Return [x, y] of the center of cell containing provided text 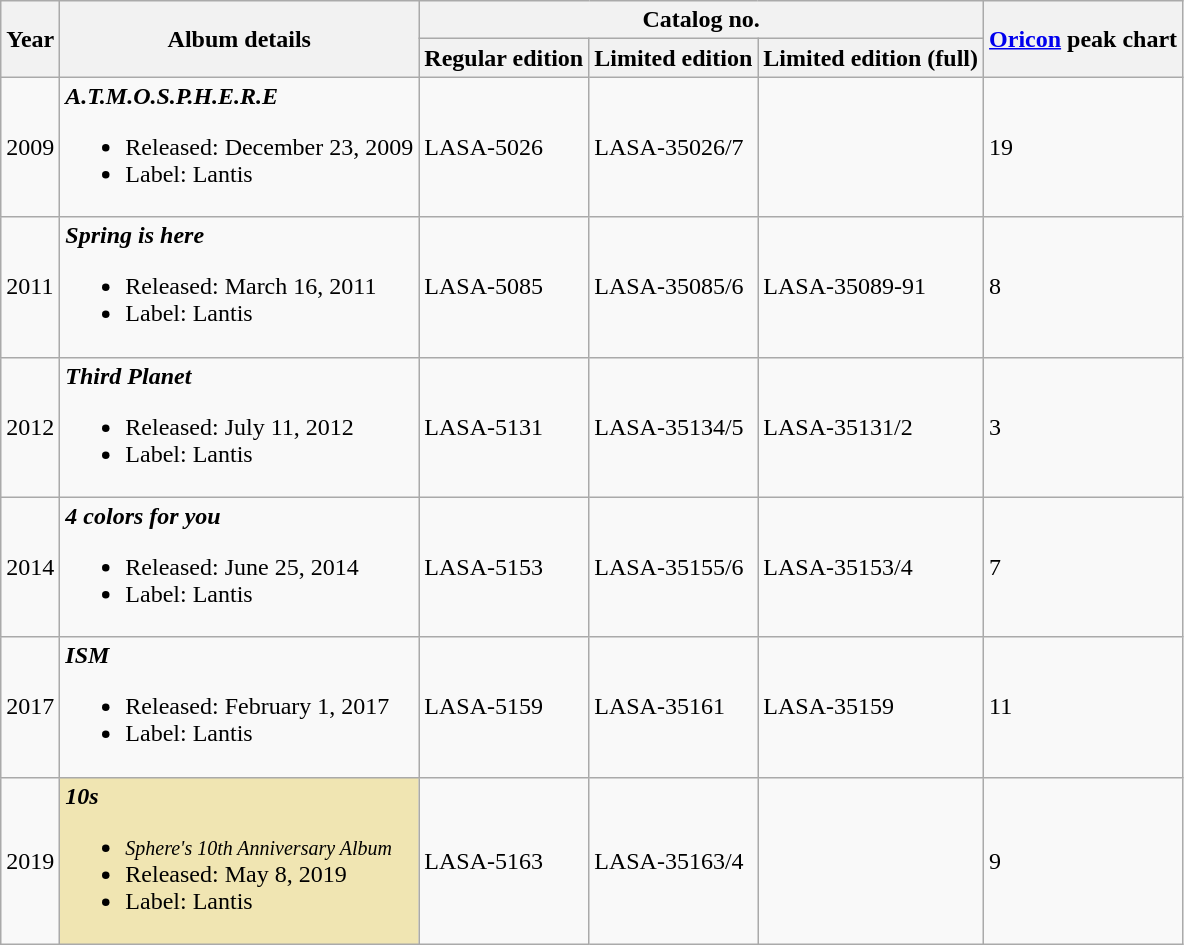
LASA-35026/7 [674, 147]
7 [1084, 567]
LASA-5153 [504, 567]
LASA-5163 [504, 860]
2011 [30, 287]
LASA-5085 [504, 287]
LASA-35161 [674, 707]
4 colors for youReleased: June 25, 2014Label: Lantis [240, 567]
Oricon peak chart [1084, 39]
LASA-5131 [504, 427]
Catalog no. [702, 20]
LASA-35163/4 [674, 860]
Album details [240, 39]
Regular edition [504, 58]
10sSphere's 10th Anniversary AlbumReleased: May 8, 2019Label: Lantis [240, 860]
19 [1084, 147]
LASA-35155/6 [674, 567]
9 [1084, 860]
LASA-5159 [504, 707]
2019 [30, 860]
Limited edition [674, 58]
Spring is hereReleased: March 16, 2011Label: Lantis [240, 287]
LASA-5026 [504, 147]
LASA-35131/2 [871, 427]
3 [1084, 427]
2017 [30, 707]
A.T.M.O.S.P.H.E.R.EReleased: December 23, 2009Label: Lantis [240, 147]
2014 [30, 567]
11 [1084, 707]
2012 [30, 427]
LASA-35089-91 [871, 287]
8 [1084, 287]
LASA-35159 [871, 707]
Year [30, 39]
Limited edition (full) [871, 58]
Third PlanetReleased: July 11, 2012Label: Lantis [240, 427]
ISMReleased: February 1, 2017Label: Lantis [240, 707]
2009 [30, 147]
LASA-35134/5 [674, 427]
LASA-35085/6 [674, 287]
LASA-35153/4 [871, 567]
